From the cell containing the given text, extract its center point as (x, y) coordinate. 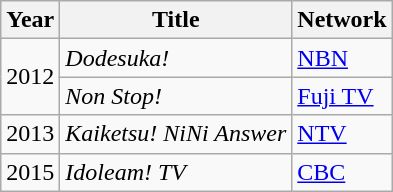
Non Stop! (176, 96)
Year (30, 20)
2012 (30, 77)
Dodesuka! (176, 58)
Kaiketsu! NiNi Answer (176, 134)
NTV (342, 134)
Network (342, 20)
Idoleam! TV (176, 172)
Title (176, 20)
NBN (342, 58)
2013 (30, 134)
CBC (342, 172)
2015 (30, 172)
Fuji TV (342, 96)
